Capture the cell that displays the provided text and extract its [X, Y] central coordinate. 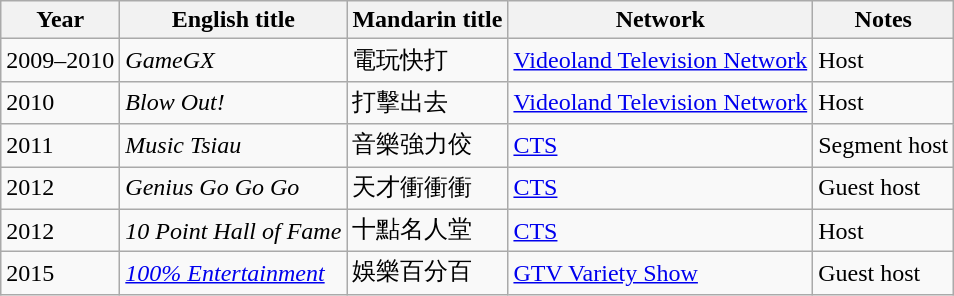
2015 [60, 274]
Genius Go Go Go [234, 188]
100% Entertainment [234, 274]
2009–2010 [60, 60]
打擊出去 [428, 102]
Mandarin title [428, 20]
GameGX [234, 60]
10 Point Hall of Fame [234, 230]
Blow Out! [234, 102]
十點名人堂 [428, 230]
Music Tsiau [234, 146]
2011 [60, 146]
Notes [884, 20]
天才衝衝衝 [428, 188]
Segment host [884, 146]
Year [60, 20]
娛樂百分百 [428, 274]
音樂強力佼 [428, 146]
Network [660, 20]
English title [234, 20]
2010 [60, 102]
電玩快打 [428, 60]
GTV Variety Show [660, 274]
